Search for the cell housing the specified text and yield its [X, Y] center coordinate. 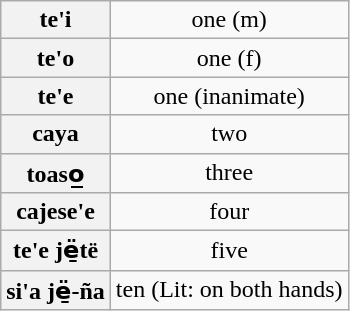
te'o [56, 58]
five [229, 251]
te'e [56, 96]
caya [56, 134]
ten (Lit: on both hands) [229, 290]
one (m) [229, 20]
one (inanimate) [229, 96]
te'i [56, 20]
te'e jë̱të [56, 251]
si'a jë̱-ña [56, 290]
cajese'e [56, 212]
four [229, 212]
three [229, 173]
toaso̲ [56, 173]
one (f) [229, 58]
two [229, 134]
